Scan for the cell matching the given text and deliver its [x, y] coordinate at center. 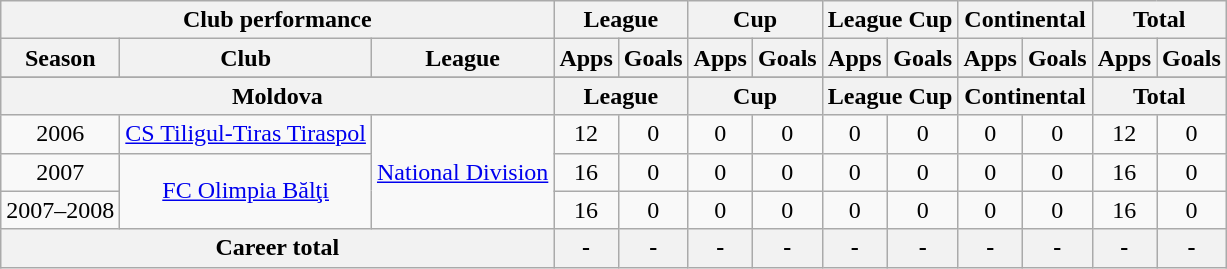
2007 [60, 172]
2006 [60, 134]
Club performance [278, 20]
FC Olimpia Bălţi [246, 191]
Season [60, 58]
CS Tiligul-Tiras Tiraspol [246, 134]
2007–2008 [60, 210]
Career total [278, 248]
Moldova [278, 96]
National Division [462, 172]
Club [246, 58]
